Output the [X, Y] coordinate of the center of the cell containing the given text.  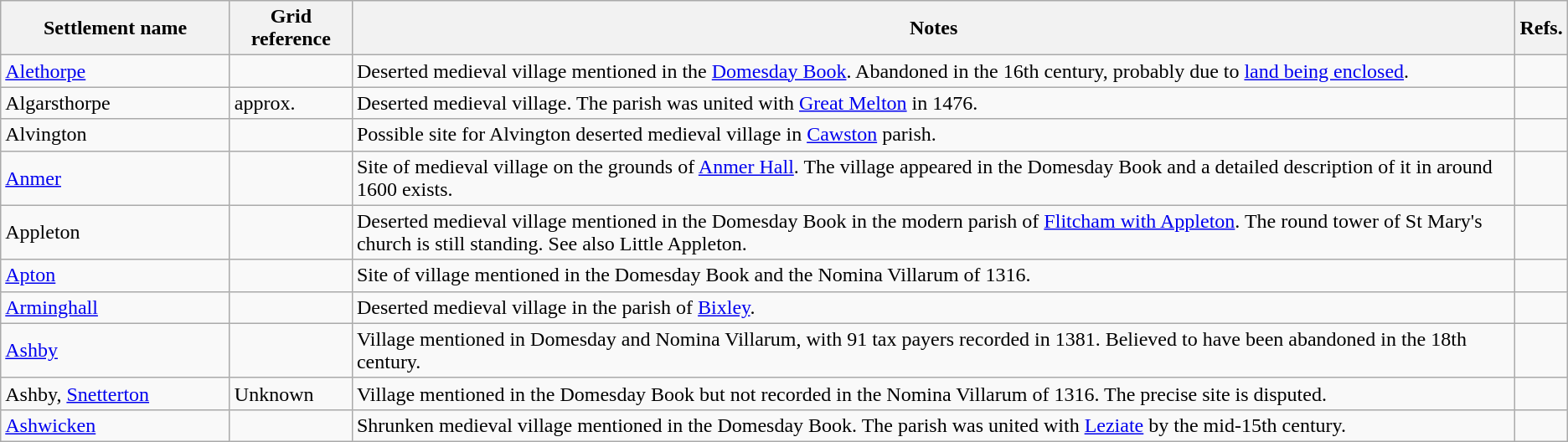
Deserted medieval village mentioned in the Domesday Book. Abandoned in the 16th century, probably due to land being enclosed. [933, 71]
Village mentioned in the Domesday Book but not recorded in the Nomina Villarum of 1316. The precise site is disputed. [933, 393]
Notes [933, 28]
approx. [291, 103]
Ashwicken [116, 425]
Algarsthorpe [116, 103]
Alvington [116, 135]
Grid reference [291, 28]
Site of village mentioned in the Domesday Book and the Nomina Villarum of 1316. [933, 275]
Ashby [116, 350]
Unknown [291, 393]
Appleton [116, 233]
Arminghall [116, 307]
Shrunken medieval village mentioned in the Domesday Book. The parish was united with Leziate by the mid-15th century. [933, 425]
Alethorpe [116, 71]
Apton [116, 275]
Settlement name [116, 28]
Deserted medieval village. The parish was united with Great Melton in 1476. [933, 103]
Possible site for Alvington deserted medieval village in Cawston parish. [933, 135]
Ashby, Snetterton [116, 393]
Refs. [1541, 28]
Deserted medieval village in the parish of Bixley. [933, 307]
Anmer [116, 177]
Village mentioned in Domesday and Nomina Villarum, with 91 tax payers recorded in 1381. Believed to have been abandoned in the 18th century. [933, 350]
